Capture the cell that displays the provided text and extract its [x, y] central coordinate. 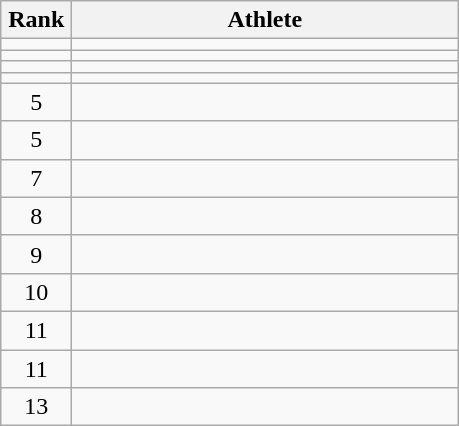
9 [36, 254]
10 [36, 292]
Athlete [265, 20]
8 [36, 216]
7 [36, 178]
13 [36, 407]
Rank [36, 20]
